Determine the [x, y] coordinate at the center of the cell enclosing the given text.  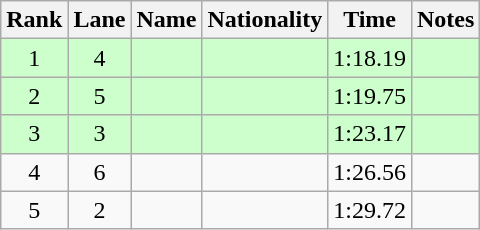
6 [100, 172]
1:26.56 [370, 172]
Nationality [265, 20]
1:23.17 [370, 134]
Name [166, 20]
1:29.72 [370, 210]
Lane [100, 20]
1:18.19 [370, 58]
1 [34, 58]
Rank [34, 20]
Notes [445, 20]
1:19.75 [370, 96]
Time [370, 20]
